Capture the cell that displays the provided text and extract its [X, Y] central coordinate. 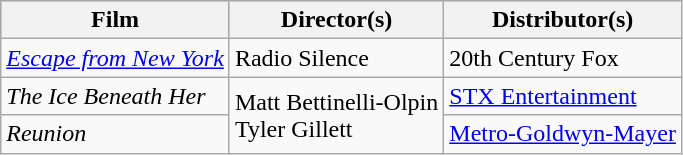
Metro-Goldwyn-Mayer [563, 134]
Radio Silence [336, 58]
STX Entertainment [563, 96]
Matt Bettinelli-OlpinTyler Gillett [336, 115]
Director(s) [336, 20]
The Ice Beneath Her [116, 96]
Distributor(s) [563, 20]
Escape from New York [116, 58]
Film [116, 20]
20th Century Fox [563, 58]
Reunion [116, 134]
